Output the [X, Y] coordinate of the center of the cell containing the given text.  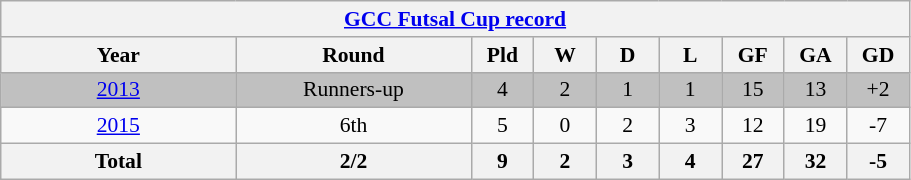
W [566, 55]
GF [754, 55]
0 [566, 126]
2015 [118, 126]
-7 [878, 126]
GCC Futsal Cup record [456, 19]
5 [502, 126]
Pld [502, 55]
2013 [118, 90]
15 [754, 90]
32 [816, 162]
Runners-up [354, 90]
D [628, 55]
L [690, 55]
Total [118, 162]
13 [816, 90]
+2 [878, 90]
19 [816, 126]
2/2 [354, 162]
GA [816, 55]
-5 [878, 162]
6th [354, 126]
Year [118, 55]
Round [354, 55]
GD [878, 55]
12 [754, 126]
9 [502, 162]
27 [754, 162]
